Capture the cell that displays the provided text and extract its [x, y] central coordinate. 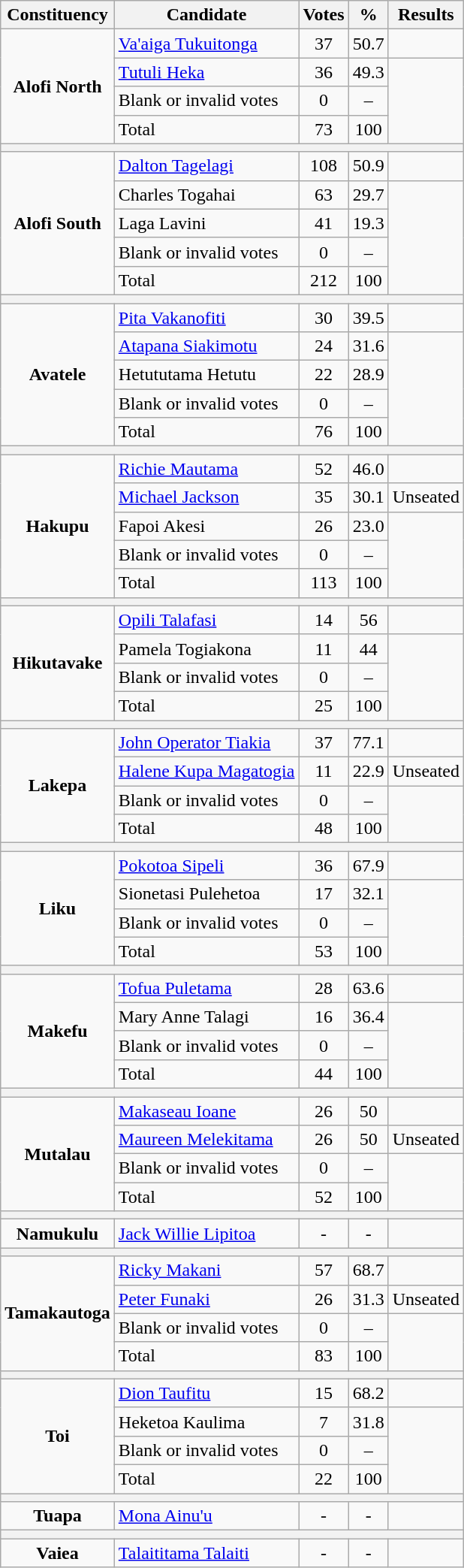
19.3 [368, 223]
30 [324, 318]
63.6 [368, 988]
Opili Talafasi [206, 620]
41 [324, 223]
Tofua Puletama [206, 988]
Talaititama Talaiti [206, 1553]
23.0 [368, 526]
53 [324, 951]
Michael Jackson [206, 497]
68.7 [368, 1270]
Namukulu [58, 1234]
Charles Togahai [206, 195]
Votes [324, 15]
31.3 [368, 1299]
Mona Ainu'u [206, 1516]
Tamakautoga [58, 1313]
83 [324, 1356]
24 [324, 346]
Halene Kupa Magatogia [206, 772]
57 [324, 1270]
Richie Mautama [206, 469]
Toi [58, 1436]
22.9 [368, 772]
46.0 [368, 469]
32.1 [368, 894]
77.1 [368, 743]
John Operator Tiakia [206, 743]
Avatele [58, 375]
Hakupu [58, 526]
Liku [58, 908]
Peter Funaki [206, 1299]
Alofi South [58, 223]
Constituency [58, 15]
76 [324, 432]
63 [324, 195]
Dion Taufitu [206, 1393]
113 [324, 583]
Laga Lavini [206, 223]
Maureen Melekitama [206, 1140]
Heketoa Kaulima [206, 1421]
28.9 [368, 375]
108 [324, 166]
Mary Anne Talagi [206, 1017]
Va'aiga Tukuitonga [206, 44]
Lakepa [58, 786]
Pokotoa Sipeli [206, 866]
31.6 [368, 346]
16 [324, 1017]
Pamela Togiakona [206, 648]
Alofi North [58, 86]
35 [324, 497]
Tuapa [58, 1516]
Makefu [58, 1031]
48 [324, 829]
Candidate [206, 15]
Ricky Makani [206, 1270]
31.8 [368, 1421]
Dalton Tagelagi [206, 166]
Tutuli Heka [206, 72]
Results [426, 15]
29.7 [368, 195]
25 [324, 705]
Atapana Siakimotu [206, 346]
Sionetasi Pulehetoa [206, 894]
Fapoi Akesi [206, 526]
17 [324, 894]
50.7 [368, 44]
67.9 [368, 866]
30.1 [368, 497]
Pita Vakanofiti [206, 318]
73 [324, 129]
7 [324, 1421]
212 [324, 280]
36.4 [368, 1017]
49.3 [368, 72]
15 [324, 1393]
Hetututama Hetutu [206, 375]
% [368, 15]
Mutalau [58, 1154]
Hikutavake [58, 663]
39.5 [368, 318]
56 [368, 620]
Vaiea [58, 1553]
28 [324, 988]
Makaseau Ioane [206, 1111]
68.2 [368, 1393]
50.9 [368, 166]
Jack Willie Lipitoa [206, 1234]
14 [324, 620]
